Provide the [x, y] coordinate of the cell's center where the given text is located.  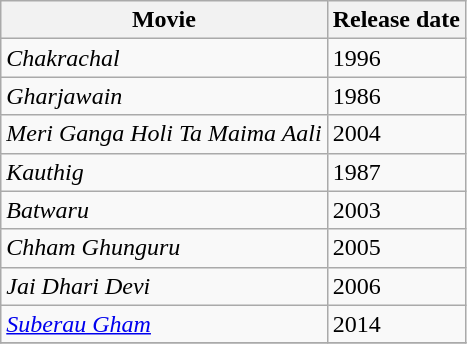
2004 [396, 134]
Meri Ganga Holi Ta Maima Aali [164, 134]
2005 [396, 248]
Batwaru [164, 210]
2003 [396, 210]
Jai Dhari Devi [164, 286]
2014 [396, 324]
Gharjawain [164, 96]
1987 [396, 172]
Suberau Gham [164, 324]
Chakrachal [164, 58]
Movie [164, 20]
1996 [396, 58]
Release date [396, 20]
2006 [396, 286]
Kauthig [164, 172]
1986 [396, 96]
Chham Ghunguru [164, 248]
